Return (X, Y) of the center of cell containing provided text 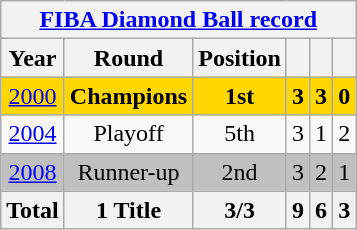
2004 (33, 134)
Total (33, 210)
Round (128, 58)
2008 (33, 172)
9 (298, 210)
FIBA Diamond Ball record (178, 20)
0 (344, 96)
2000 (33, 96)
Runner-up (128, 172)
Year (33, 58)
5th (240, 134)
6 (322, 210)
Champions (128, 96)
3/3 (240, 210)
Position (240, 58)
2nd (240, 172)
1st (240, 96)
Playoff (128, 134)
1 Title (128, 210)
